Identify which cell holds the provided text, then report its (X, Y) central coordinate. 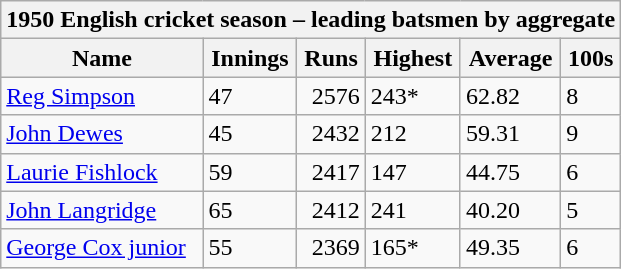
Laurie Fishlock (102, 172)
2417 (331, 172)
59.31 (510, 134)
165* (412, 248)
Runs (331, 58)
49.35 (510, 248)
1950 English cricket season – leading batsmen by aggregate (311, 20)
Highest (412, 58)
65 (250, 210)
9 (591, 134)
2412 (331, 210)
John Langridge (102, 210)
241 (412, 210)
40.20 (510, 210)
147 (412, 172)
2432 (331, 134)
243* (412, 96)
2369 (331, 248)
John Dewes (102, 134)
5 (591, 210)
47 (250, 96)
212 (412, 134)
100s (591, 58)
Average (510, 58)
45 (250, 134)
8 (591, 96)
62.82 (510, 96)
Innings (250, 58)
George Cox junior (102, 248)
55 (250, 248)
2576 (331, 96)
Reg Simpson (102, 96)
59 (250, 172)
44.75 (510, 172)
Name (102, 58)
